Output the [x, y] coordinate of the center of the cell containing the given text.  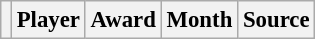
Player [48, 20]
Award [123, 20]
Source [276, 20]
Month [199, 20]
